Provide the (X, Y) coordinate of the cell's center where the given text is located.  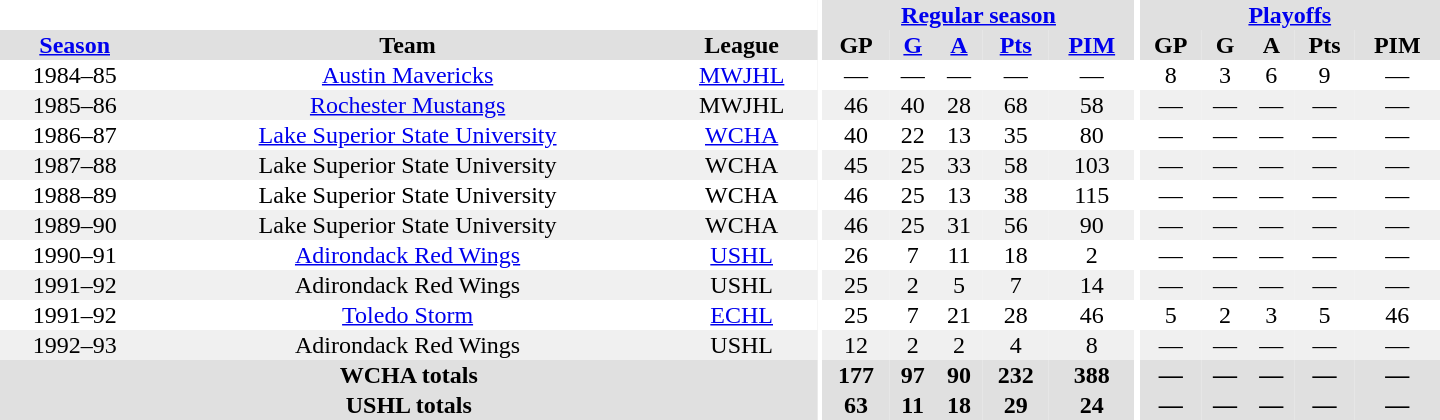
Season (74, 45)
1990–91 (74, 255)
9 (1325, 75)
Rochester Mustangs (408, 105)
38 (1016, 195)
177 (856, 375)
388 (1092, 375)
97 (913, 375)
6 (1271, 75)
45 (856, 165)
26 (856, 255)
63 (856, 405)
56 (1016, 225)
68 (1016, 105)
1992–93 (74, 345)
103 (1092, 165)
31 (959, 225)
WCHA totals (408, 375)
12 (856, 345)
115 (1092, 195)
33 (959, 165)
ECHL (742, 315)
4 (1016, 345)
21 (959, 315)
Regular season (979, 15)
Playoffs (1290, 15)
29 (1016, 405)
1988–89 (74, 195)
35 (1016, 135)
1986–87 (74, 135)
1985–86 (74, 105)
22 (913, 135)
Toledo Storm (408, 315)
Team (408, 45)
24 (1092, 405)
League (742, 45)
USHL totals (408, 405)
1989–90 (74, 225)
14 (1092, 285)
Austin Mavericks (408, 75)
1987–88 (74, 165)
80 (1092, 135)
232 (1016, 375)
1984–85 (74, 75)
